Determine the [x, y] coordinate at the center of the cell enclosing the given text.  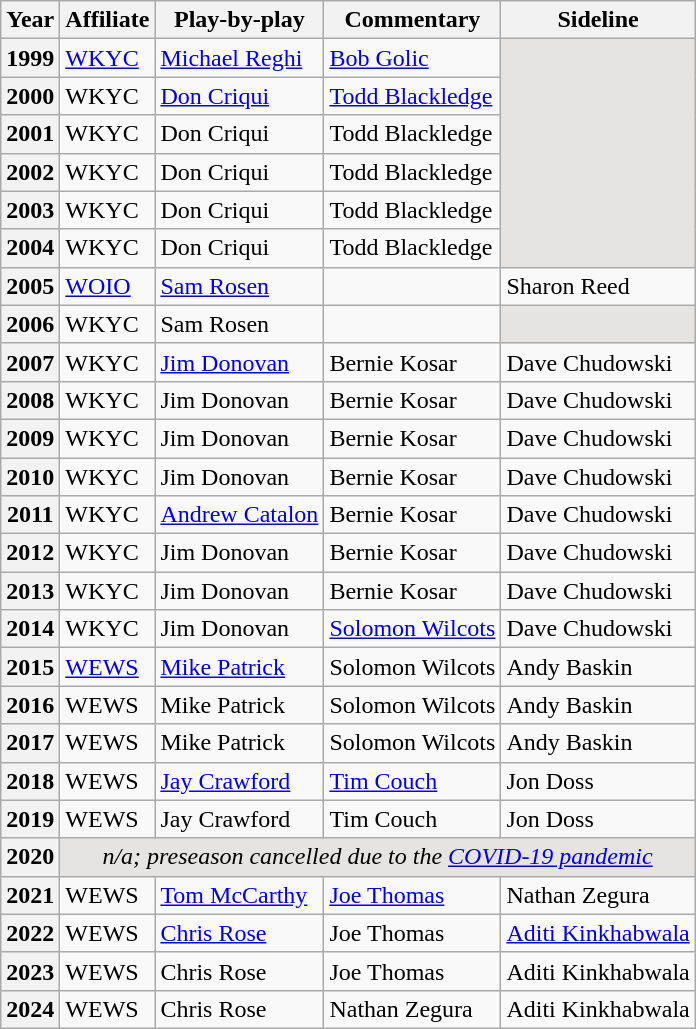
2015 [30, 667]
2003 [30, 210]
2021 [30, 895]
2007 [30, 362]
WOIO [108, 286]
Sharon Reed [598, 286]
2012 [30, 553]
2005 [30, 286]
2001 [30, 134]
2022 [30, 933]
2000 [30, 96]
2013 [30, 591]
2020 [30, 857]
2016 [30, 705]
Play-by-play [240, 20]
2008 [30, 400]
2009 [30, 438]
2004 [30, 248]
2010 [30, 477]
2002 [30, 172]
2024 [30, 1009]
2006 [30, 324]
Andrew Catalon [240, 515]
2019 [30, 819]
2011 [30, 515]
Sideline [598, 20]
Commentary [412, 20]
2023 [30, 971]
Affiliate [108, 20]
Year [30, 20]
2017 [30, 743]
1999 [30, 58]
Tom McCarthy [240, 895]
n/a; preseason cancelled due to the COVID-19 pandemic [378, 857]
2018 [30, 781]
Michael Reghi [240, 58]
2014 [30, 629]
Bob Golic [412, 58]
